Identify which cell holds the provided text, then report its (X, Y) central coordinate. 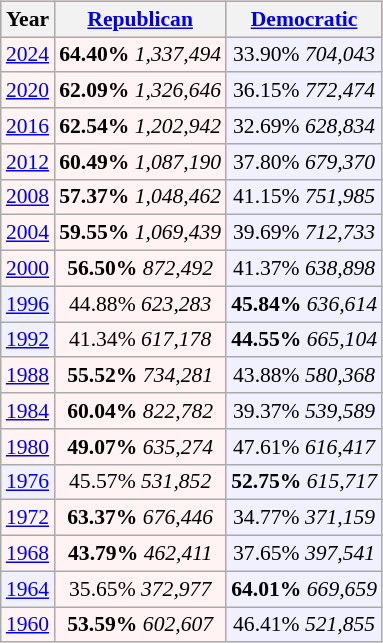
62.09% 1,326,646 (140, 90)
1992 (28, 340)
64.40% 1,337,494 (140, 55)
1960 (28, 625)
2016 (28, 126)
2008 (28, 197)
56.50% 872,492 (140, 268)
2020 (28, 90)
55.52% 734,281 (140, 375)
1980 (28, 446)
53.59% 602,607 (140, 625)
39.37% 539,589 (304, 411)
1972 (28, 518)
44.88% 623,283 (140, 304)
63.37% 676,446 (140, 518)
2004 (28, 233)
2000 (28, 268)
46.41% 521,855 (304, 625)
45.84% 636,614 (304, 304)
60.49% 1,087,190 (140, 161)
2024 (28, 55)
1996 (28, 304)
1968 (28, 553)
52.75% 615,717 (304, 482)
1984 (28, 411)
41.37% 638,898 (304, 268)
44.55% 665,104 (304, 340)
36.15% 772,474 (304, 90)
45.57% 531,852 (140, 482)
35.65% 372,977 (140, 589)
Republican (140, 19)
34.77% 371,159 (304, 518)
37.65% 397,541 (304, 553)
Year (28, 19)
32.69% 628,834 (304, 126)
43.88% 580,368 (304, 375)
2012 (28, 161)
47.61% 616,417 (304, 446)
60.04% 822,782 (140, 411)
1964 (28, 589)
41.15% 751,985 (304, 197)
Democratic (304, 19)
39.69% 712,733 (304, 233)
43.79% 462,411 (140, 553)
62.54% 1,202,942 (140, 126)
57.37% 1,048,462 (140, 197)
33.90% 704,043 (304, 55)
59.55% 1,069,439 (140, 233)
1988 (28, 375)
1976 (28, 482)
41.34% 617,178 (140, 340)
37.80% 679,370 (304, 161)
49.07% 635,274 (140, 446)
64.01% 669,659 (304, 589)
